Scan for the cell matching the given text and deliver its [X, Y] coordinate at center. 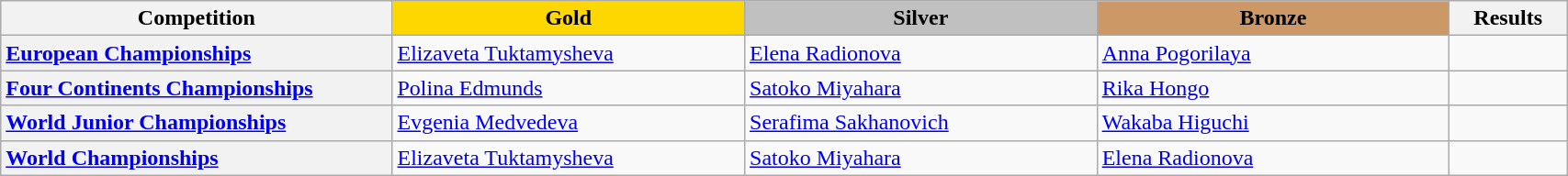
Four Continents Championships [197, 88]
Rika Hongo [1273, 88]
Anna Pogorilaya [1273, 53]
Wakaba Higuchi [1273, 123]
Competition [197, 18]
Bronze [1273, 18]
Polina Edmunds [569, 88]
Results [1508, 18]
World Championships [197, 158]
European Championships [197, 53]
Silver [921, 18]
Serafima Sakhanovich [921, 123]
Evgenia Medvedeva [569, 123]
World Junior Championships [197, 123]
Gold [569, 18]
